For the text-containing cell, return its midpoint in [X, Y] coordinate format. 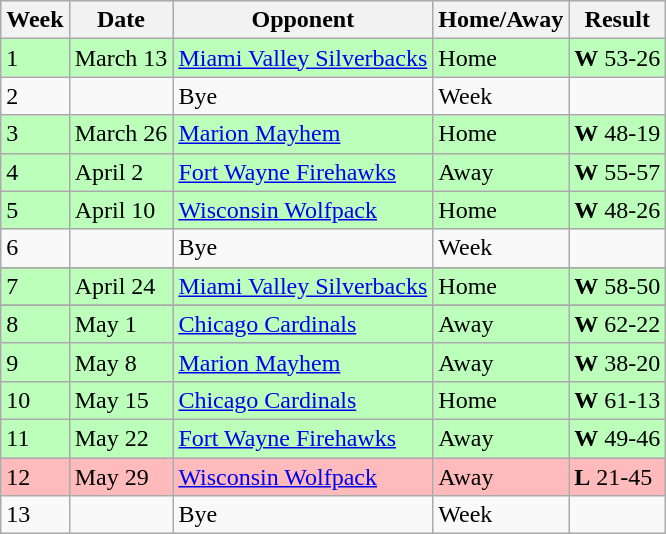
6 [35, 248]
12 [35, 477]
Opponent [303, 20]
5 [35, 210]
May 22 [121, 438]
Date [121, 20]
April 24 [121, 286]
W 61-13 [618, 400]
March 26 [121, 134]
May 15 [121, 400]
May 29 [121, 477]
7 [35, 286]
3 [35, 134]
W 53-26 [618, 58]
W 49-46 [618, 438]
April 10 [121, 210]
W 48-26 [618, 210]
May 8 [121, 362]
W 58-50 [618, 286]
10 [35, 400]
W 55-57 [618, 172]
13 [35, 515]
March 13 [121, 58]
11 [35, 438]
1 [35, 58]
9 [35, 362]
May 1 [121, 324]
8 [35, 324]
Result [618, 20]
Home/Away [501, 20]
2 [35, 96]
April 2 [121, 172]
4 [35, 172]
L 21-45 [618, 477]
W 48-19 [618, 134]
W 62-22 [618, 324]
W 38-20 [618, 362]
